Find where the given text appears and provide that cell's center as (X, Y) coordinate. 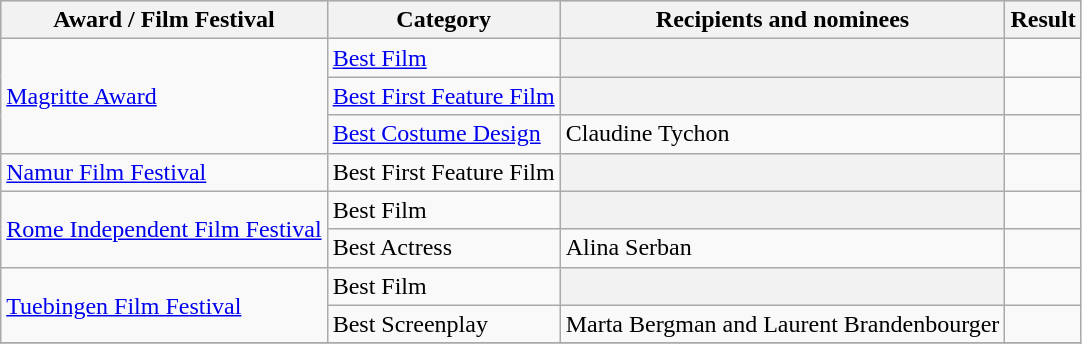
Result (1043, 20)
Category (444, 20)
Namur Film Festival (164, 172)
Tuebingen Film Festival (164, 305)
Magritte Award (164, 96)
Marta Bergman and Laurent Brandenbourger (782, 324)
Recipients and nominees (782, 20)
Alina Serban (782, 248)
Best Costume Design (444, 134)
Claudine Tychon (782, 134)
Rome Independent Film Festival (164, 229)
Best Actress (444, 248)
Award / Film Festival (164, 20)
Best Screenplay (444, 324)
